Determine the (X, Y) coordinate at the center of the cell enclosing the given text.  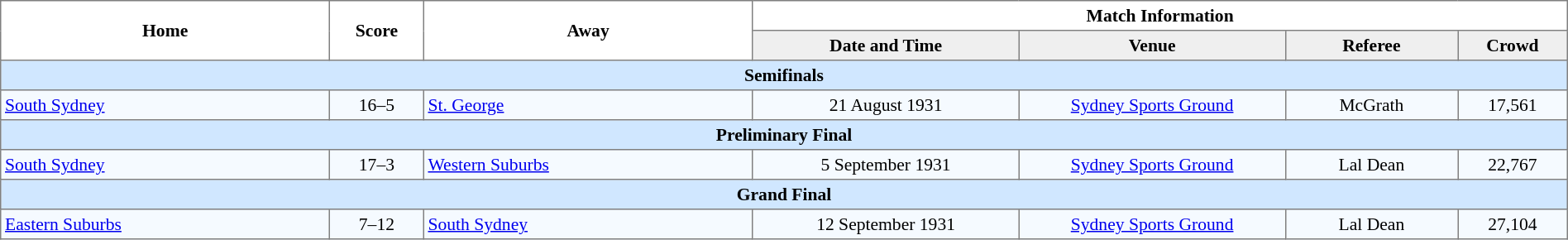
McGrath (1371, 105)
Crowd (1513, 46)
Preliminary Final (784, 135)
22,767 (1513, 165)
21 August 1931 (886, 105)
5 September 1931 (886, 165)
Date and Time (886, 46)
7–12 (377, 224)
St. George (588, 105)
17,561 (1513, 105)
Home (165, 31)
Eastern Suburbs (165, 224)
Referee (1371, 46)
Venue (1152, 46)
Semifinals (784, 75)
17–3 (377, 165)
27,104 (1513, 224)
Western Suburbs (588, 165)
16–5 (377, 105)
Match Information (1159, 16)
Away (588, 31)
Score (377, 31)
Grand Final (784, 194)
12 September 1931 (886, 224)
